Determine the [x, y] coordinate at the center of the cell enclosing the given text.  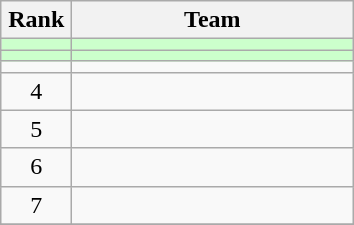
Team [212, 20]
4 [36, 91]
6 [36, 167]
5 [36, 129]
7 [36, 205]
Rank [36, 20]
